Pinpoint the cell where the given text exists, returning its (x, y) midpoint coordinate. 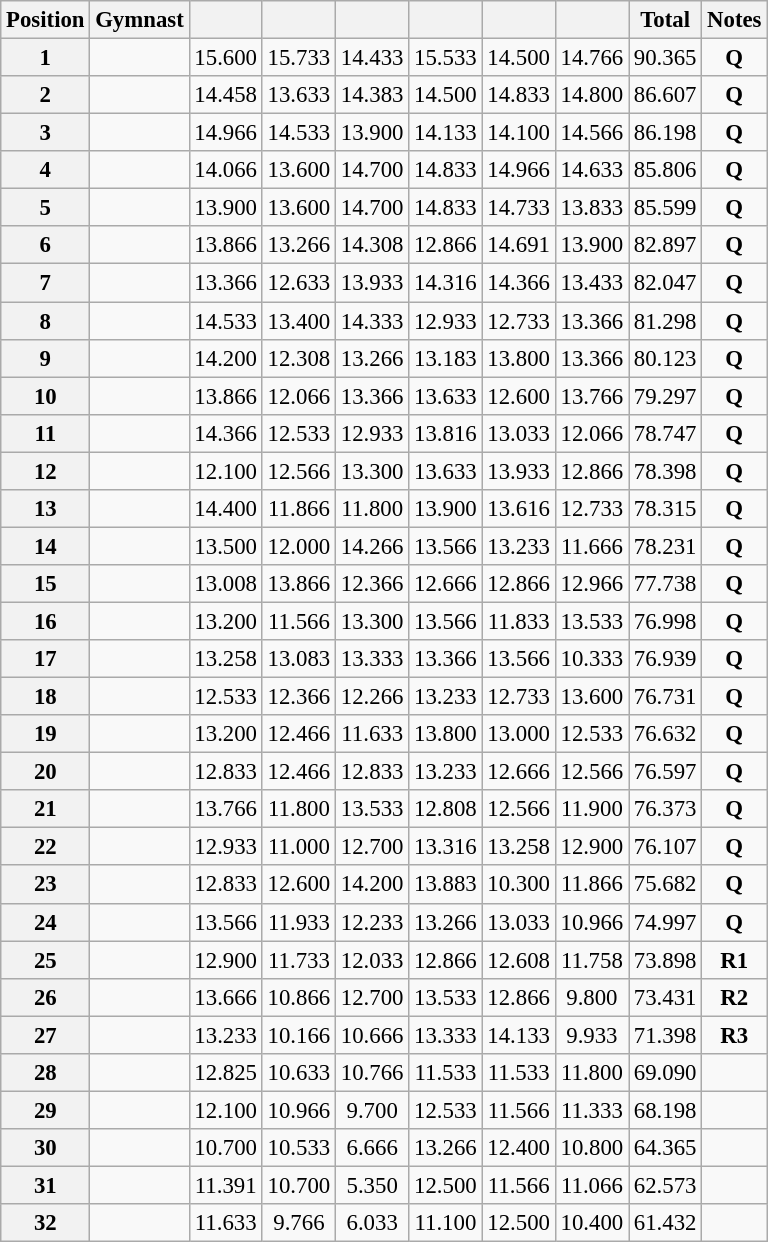
13 (46, 509)
14.400 (226, 509)
69.090 (664, 1073)
9.700 (372, 1110)
31 (46, 1185)
71.398 (664, 1035)
78.315 (664, 509)
23 (46, 885)
62.573 (664, 1185)
6 (46, 245)
12.233 (372, 922)
85.599 (664, 208)
14.633 (592, 170)
14.566 (592, 133)
78.747 (664, 433)
21 (46, 809)
76.373 (664, 809)
18 (46, 697)
17 (46, 659)
14.433 (372, 58)
11.391 (226, 1185)
29 (46, 1110)
28 (46, 1073)
14.100 (518, 133)
25 (46, 960)
10.866 (298, 997)
10.166 (298, 1035)
32 (46, 1223)
19 (46, 734)
12.308 (298, 358)
86.198 (664, 133)
13.816 (446, 433)
16 (46, 621)
14.333 (372, 321)
11.066 (592, 1185)
78.231 (664, 546)
14.766 (592, 58)
13.433 (592, 283)
13.833 (592, 208)
20 (46, 772)
11 (46, 433)
13.008 (226, 584)
10.800 (592, 1148)
5 (46, 208)
13.316 (446, 847)
10.533 (298, 1148)
7 (46, 283)
12.633 (298, 283)
68.198 (664, 1110)
81.298 (664, 321)
11.933 (298, 922)
82.897 (664, 245)
12.033 (372, 960)
14 (46, 546)
14.383 (372, 95)
76.731 (664, 697)
14.316 (446, 283)
24 (46, 922)
22 (46, 847)
11.666 (592, 546)
11.000 (298, 847)
75.682 (664, 885)
64.365 (664, 1148)
82.047 (664, 283)
12.825 (226, 1073)
26 (46, 997)
77.738 (664, 584)
12 (46, 471)
5.350 (372, 1185)
74.997 (664, 922)
86.607 (664, 95)
11.900 (592, 809)
Total (664, 20)
9.766 (298, 1223)
10.300 (518, 885)
15.533 (446, 58)
14.308 (372, 245)
27 (46, 1035)
6.033 (372, 1223)
11.758 (592, 960)
76.632 (664, 734)
85.806 (664, 170)
2 (46, 95)
13.500 (226, 546)
14.691 (518, 245)
30 (46, 1148)
13.666 (226, 997)
12.000 (298, 546)
Position (46, 20)
12.400 (518, 1148)
76.107 (664, 847)
9.933 (592, 1035)
12.808 (446, 809)
10.333 (592, 659)
76.939 (664, 659)
13.000 (518, 734)
14.733 (518, 208)
14.066 (226, 170)
11.333 (592, 1110)
14.266 (372, 546)
Gymnast (140, 20)
61.432 (664, 1223)
13.883 (446, 885)
R2 (734, 997)
4 (46, 170)
73.431 (664, 997)
12.966 (592, 584)
13.083 (298, 659)
11.100 (446, 1223)
78.398 (664, 471)
12.266 (372, 697)
10 (46, 396)
9 (46, 358)
10.400 (592, 1223)
8 (46, 321)
80.123 (664, 358)
11.833 (518, 621)
13.616 (518, 509)
14.800 (592, 95)
76.998 (664, 621)
10.666 (372, 1035)
13.183 (446, 358)
R1 (734, 960)
12.608 (518, 960)
1 (46, 58)
3 (46, 133)
15.733 (298, 58)
6.666 (372, 1148)
15.600 (226, 58)
11.733 (298, 960)
76.597 (664, 772)
9.800 (592, 997)
Notes (734, 20)
10.766 (372, 1073)
90.365 (664, 58)
73.898 (664, 960)
15 (46, 584)
13.400 (298, 321)
14.458 (226, 95)
79.297 (664, 396)
R3 (734, 1035)
10.633 (298, 1073)
